Locate the cell with the specified text and output its [X, Y] center coordinate. 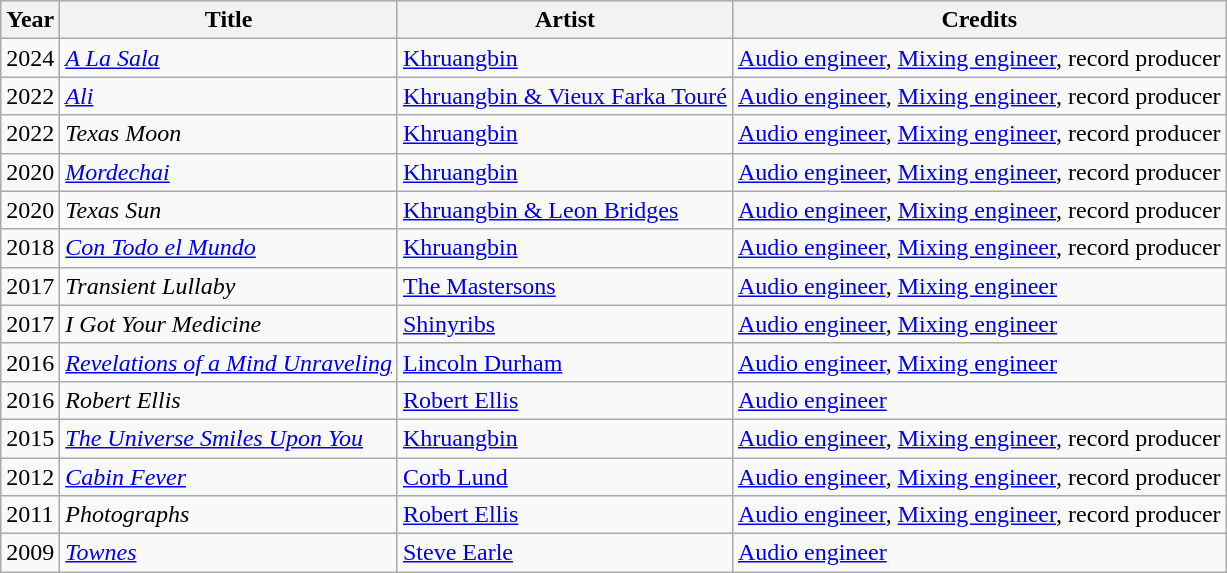
Title [229, 20]
Revelations of a Mind Unraveling [229, 362]
The Mastersons [564, 286]
Texas Moon [229, 134]
Ali [229, 96]
2015 [30, 438]
2011 [30, 515]
A La Sala [229, 58]
The Universe Smiles Upon You [229, 438]
Cabin Fever [229, 477]
Mordechai [229, 172]
2024 [30, 58]
Lincoln Durham [564, 362]
Credits [979, 20]
2012 [30, 477]
Corb Lund [564, 477]
Con Todo el Mundo [229, 248]
2018 [30, 248]
Steve Earle [564, 553]
Transient Lullaby [229, 286]
Artist [564, 20]
Khruangbin & Leon Bridges [564, 210]
Texas Sun [229, 210]
2009 [30, 553]
Shinyribs [564, 324]
Photographs [229, 515]
I Got Your Medicine [229, 324]
Townes [229, 553]
Year [30, 20]
Khruangbin & Vieux Farka Touré [564, 96]
